Locate the cell with the specified text and output its (X, Y) center coordinate. 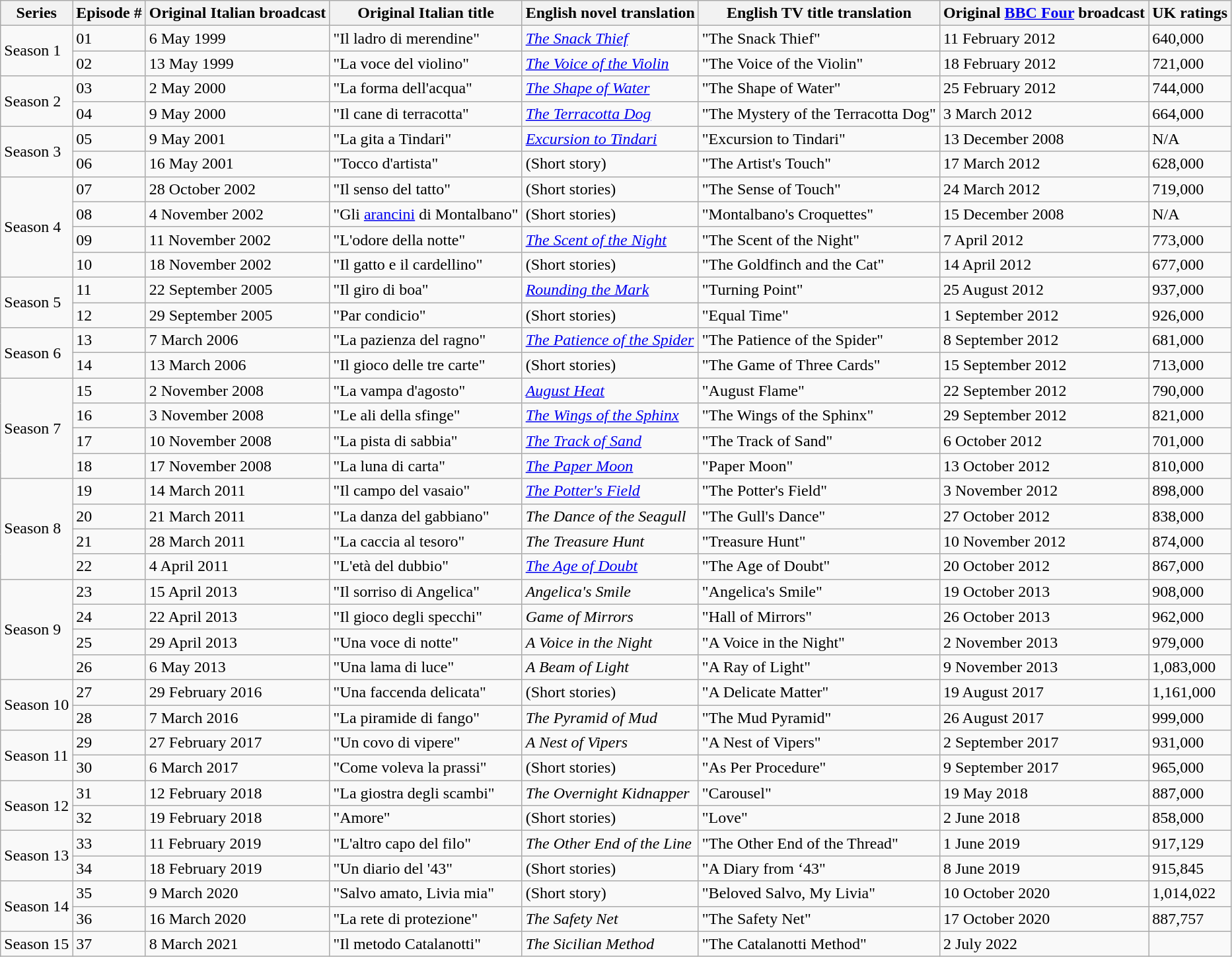
"Un covo di vipere" (425, 743)
931,000 (1190, 743)
"Il gioco degli specchi" (425, 617)
Season 8 (37, 529)
Season 15 (37, 944)
24 March 2012 (1044, 189)
"The Voice of the Violin" (819, 63)
Season 3 (37, 151)
11 (109, 289)
The Track of Sand (610, 441)
18 February 2012 (1044, 63)
Season 13 (37, 856)
22 September 2012 (1044, 391)
"Tocco d'artista" (425, 164)
12 (109, 315)
29 (109, 743)
"Hall of Mirrors" (819, 617)
17 March 2012 (1044, 164)
20 October 2012 (1044, 566)
"The Other End of the Thread" (819, 843)
937,000 (1190, 289)
2 July 2022 (1044, 944)
04 (109, 114)
1,014,022 (1190, 894)
Season 7 (37, 428)
"The Mystery of the Terracotta Dog" (819, 114)
887,757 (1190, 919)
"L'altro capo del filo" (425, 843)
19 October 2013 (1044, 592)
Season 1 (37, 51)
09 (109, 239)
"Il sorriso di Angelica" (425, 592)
The Terracotta Dog (610, 114)
35 (109, 894)
1,161,000 (1190, 692)
01 (109, 38)
17 November 2008 (238, 466)
898,000 (1190, 491)
1 September 2012 (1044, 315)
3 November 2012 (1044, 491)
6 March 2017 (238, 768)
The Voice of the Violin (610, 63)
28 (109, 717)
The Wings of the Sphinx (610, 416)
"Treasure Hunt" (819, 541)
34 (109, 868)
The Other End of the Line (610, 843)
"La voce del violino" (425, 63)
English TV title translation (819, 13)
12 February 2018 (238, 793)
640,000 (1190, 38)
"Turning Point" (819, 289)
"The Goldfinch and the Cat" (819, 264)
22 September 2005 (238, 289)
7 March 2016 (238, 717)
628,000 (1190, 164)
926,000 (1190, 315)
Excursion to Tindari (610, 139)
14 (109, 365)
"Come voleva la prassi" (425, 768)
8 March 2021 (238, 944)
10 November 2008 (238, 441)
28 March 2011 (238, 541)
"La gita a Tindari" (425, 139)
"La piramide di fango" (425, 717)
4 November 2002 (238, 214)
719,000 (1190, 189)
The Scent of the Night (610, 239)
"The Catalanotti Method" (819, 944)
2 June 2018 (1044, 818)
9 September 2017 (1044, 768)
965,000 (1190, 768)
"La rete di protezione" (425, 919)
Season 10 (37, 705)
21 March 2011 (238, 516)
29 April 2013 (238, 642)
773,000 (1190, 239)
Game of Mirrors (610, 617)
33 (109, 843)
15 April 2013 (238, 592)
37 (109, 944)
17 October 2020 (1044, 919)
The Sicilian Method (610, 944)
874,000 (1190, 541)
Original Italian title (425, 13)
August Heat (610, 391)
908,000 (1190, 592)
The Treasure Hunt (610, 541)
Episode # (109, 13)
790,000 (1190, 391)
Angelica's Smile (610, 592)
"A Delicate Matter" (819, 692)
"The Game of Three Cards" (819, 365)
18 November 2002 (238, 264)
"La caccia al tesoro" (425, 541)
The Snack Thief (610, 38)
7 March 2006 (238, 340)
19 May 2018 (1044, 793)
Original BBC Four broadcast (1044, 13)
The Age of Doubt (610, 566)
The Overnight Kidnapper (610, 793)
15 September 2012 (1044, 365)
"The Mud Pyramid" (819, 717)
8 June 2019 (1044, 868)
08 (109, 214)
"A Nest of Vipers" (819, 743)
05 (109, 139)
664,000 (1190, 114)
"Il campo del vasaio" (425, 491)
"Il metodo Catalanotti" (425, 944)
Season 12 (37, 806)
The Patience of the Spider (610, 340)
27 October 2012 (1044, 516)
18 February 2019 (238, 868)
"Il cane di terracotta" (425, 114)
The Dance of the Seagull (610, 516)
10 October 2020 (1044, 894)
1 June 2019 (1044, 843)
11 February 2012 (1044, 38)
26 October 2013 (1044, 617)
"Carousel" (819, 793)
03 (109, 89)
"Equal Time" (819, 315)
"A Voice in the Night" (819, 642)
Season 9 (37, 629)
"La giostra degli scambi" (425, 793)
31 (109, 793)
4 April 2011 (238, 566)
"La luna di carta" (425, 466)
"The Patience of the Spider" (819, 340)
9 November 2013 (1044, 667)
The Paper Moon (610, 466)
"Salvo amato, Livia mia" (425, 894)
6 May 1999 (238, 38)
"Gli arancini di Montalbano" (425, 214)
810,000 (1190, 466)
The Safety Net (610, 919)
677,000 (1190, 264)
26 August 2017 (1044, 717)
25 February 2012 (1044, 89)
26 (109, 667)
"La pista di sabbia" (425, 441)
UK ratings (1190, 13)
13 (109, 340)
19 August 2017 (1044, 692)
6 October 2012 (1044, 441)
9 May 2000 (238, 114)
19 (109, 491)
962,000 (1190, 617)
744,000 (1190, 89)
A Voice in the Night (610, 642)
9 May 2001 (238, 139)
13 December 2008 (1044, 139)
"Il senso del tatto" (425, 189)
Rounding the Mark (610, 289)
2 May 2000 (238, 89)
"Montalbano's Croquettes" (819, 214)
"Il giro di boa" (425, 289)
"The Potter's Field" (819, 491)
"Love" (819, 818)
"The Shape of Water" (819, 89)
Season 5 (37, 302)
915,845 (1190, 868)
"La pazienza del ragno" (425, 340)
27 February 2017 (238, 743)
"The Snack Thief" (819, 38)
Season 6 (37, 353)
25 (109, 642)
"Excursion to Tindari" (819, 139)
713,000 (1190, 365)
11 February 2019 (238, 843)
"The Sense of Touch" (819, 189)
21 (109, 541)
10 November 2012 (1044, 541)
Original Italian broadcast (238, 13)
2 September 2017 (1044, 743)
06 (109, 164)
2 November 2008 (238, 391)
"Una voce di notte" (425, 642)
16 March 2020 (238, 919)
"Il gioco delle tre carte" (425, 365)
14 March 2011 (238, 491)
7 April 2012 (1044, 239)
22 April 2013 (238, 617)
"Il ladro di merendine" (425, 38)
"Le ali della sfinge" (425, 416)
"Un diario del '43" (425, 868)
"La forma dell'acqua" (425, 89)
English novel translation (610, 13)
"Amore" (425, 818)
Season 4 (37, 227)
"L'odore della notte" (425, 239)
13 March 2006 (238, 365)
6 May 2013 (238, 667)
Season 2 (37, 101)
9 March 2020 (238, 894)
15 December 2008 (1044, 214)
838,000 (1190, 516)
979,000 (1190, 642)
"The Safety Net" (819, 919)
11 November 2002 (238, 239)
28 October 2002 (238, 189)
917,129 (1190, 843)
Season 11 (37, 755)
"Una lama di luce" (425, 667)
1,083,000 (1190, 667)
29 February 2016 (238, 692)
"The Gull's Dance" (819, 516)
02 (109, 63)
3 November 2008 (238, 416)
681,000 (1190, 340)
20 (109, 516)
"A Ray of Light" (819, 667)
"The Track of Sand" (819, 441)
721,000 (1190, 63)
The Potter's Field (610, 491)
29 September 2012 (1044, 416)
"The Age of Doubt" (819, 566)
A Nest of Vipers (610, 743)
"La danza del gabbiano" (425, 516)
"The Artist's Touch" (819, 164)
867,000 (1190, 566)
10 (109, 264)
15 (109, 391)
24 (109, 617)
"Una faccenda delicata" (425, 692)
32 (109, 818)
"August Flame" (819, 391)
30 (109, 768)
"Paper Moon" (819, 466)
36 (109, 919)
3 March 2012 (1044, 114)
887,000 (1190, 793)
17 (109, 441)
27 (109, 692)
16 May 2001 (238, 164)
"The Scent of the Night" (819, 239)
"Beloved Salvo, My Livia" (819, 894)
2 November 2013 (1044, 642)
13 May 1999 (238, 63)
"Par condicio" (425, 315)
Season 14 (37, 906)
"As Per Procedure" (819, 768)
13 October 2012 (1044, 466)
"L'età del dubbio" (425, 566)
The Pyramid of Mud (610, 717)
858,000 (1190, 818)
19 February 2018 (238, 818)
22 (109, 566)
16 (109, 416)
07 (109, 189)
18 (109, 466)
999,000 (1190, 717)
821,000 (1190, 416)
"A Diary from ‘43" (819, 868)
25 August 2012 (1044, 289)
"Il gatto e il cardellino" (425, 264)
8 September 2012 (1044, 340)
14 April 2012 (1044, 264)
The Shape of Water (610, 89)
A Beam of Light (610, 667)
"La vampa d'agosto" (425, 391)
29 September 2005 (238, 315)
"Angelica's Smile" (819, 592)
"The Wings of the Sphinx" (819, 416)
701,000 (1190, 441)
23 (109, 592)
Series (37, 13)
